Detect which cell encompasses the target text, then output its [x, y] center coordinate. 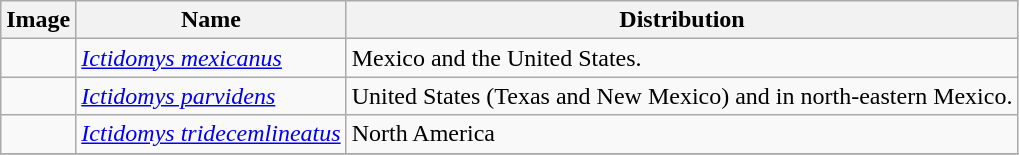
Ictidomys tridecemlineatus [211, 134]
Image [38, 20]
Distribution [682, 20]
North America [682, 134]
Ictidomys parvidens [211, 96]
United States (Texas and New Mexico) and in north-eastern Mexico. [682, 96]
Name [211, 20]
Ictidomys mexicanus [211, 58]
Mexico and the United States. [682, 58]
